Search for the cell housing the specified text and yield its [X, Y] center coordinate. 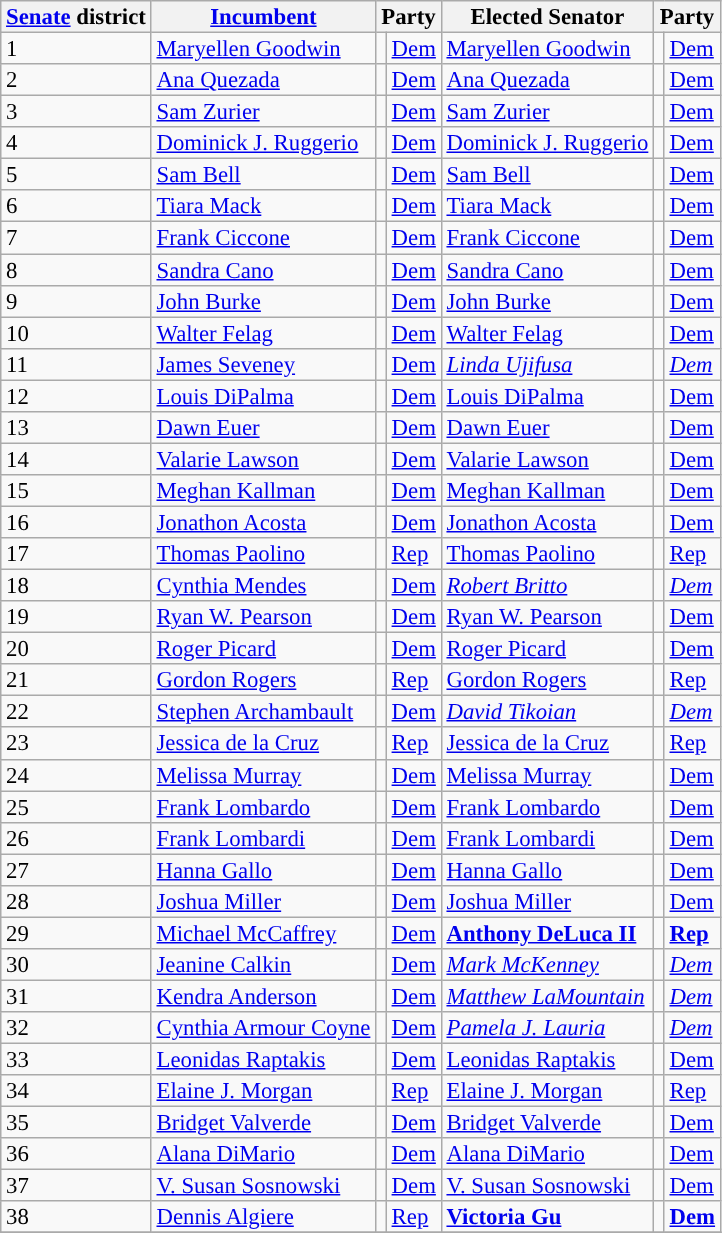
Mark McKenney [547, 965]
34 [76, 1091]
Cynthia Mendes [263, 586]
5 [76, 175]
36 [76, 1154]
19 [76, 617]
James Seveney [263, 364]
30 [76, 965]
Matthew LaMountain [547, 996]
10 [76, 333]
Anthony DeLuca II [547, 933]
6 [76, 206]
28 [76, 902]
23 [76, 744]
Stephen Archambault [263, 712]
Elected Senator [547, 17]
9 [76, 301]
22 [76, 712]
13 [76, 428]
25 [76, 807]
Kendra Anderson [263, 996]
33 [76, 1060]
21 [76, 680]
3 [76, 112]
David Tikoian [547, 712]
16 [76, 522]
29 [76, 933]
7 [76, 238]
17 [76, 554]
Cynthia Armour Coyne [263, 1028]
8 [76, 270]
26 [76, 838]
18 [76, 586]
37 [76, 1186]
Linda Ujifusa [547, 364]
2 [76, 80]
15 [76, 491]
Robert Britto [547, 586]
Incumbent [263, 17]
12 [76, 396]
14 [76, 459]
20 [76, 649]
Senate district [76, 17]
35 [76, 1123]
Jeanine Calkin [263, 965]
27 [76, 870]
Pamela J. Lauria [547, 1028]
31 [76, 996]
1 [76, 49]
Michael McCaffrey [263, 933]
4 [76, 143]
24 [76, 775]
11 [76, 364]
32 [76, 1028]
